Locate the cell with the specified text and output its [x, y] center coordinate. 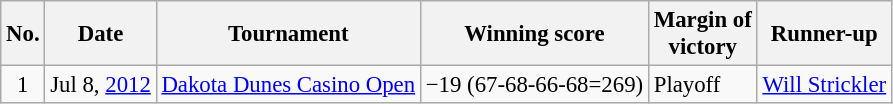
−19 (67-68-66-68=269) [534, 85]
Margin ofvictory [702, 34]
Dakota Dunes Casino Open [288, 85]
Winning score [534, 34]
Runner-up [824, 34]
Jul 8, 2012 [100, 85]
1 [23, 85]
No. [23, 34]
Will Strickler [824, 85]
Playoff [702, 85]
Date [100, 34]
Tournament [288, 34]
